Provide the (x, y) coordinate of the cell's center where the given text is located.  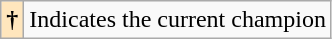
† (12, 20)
Indicates the current champion (178, 20)
